Pinpoint the cell where the given text exists, returning its (x, y) midpoint coordinate. 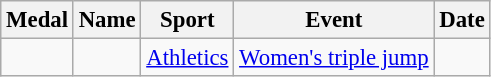
Date (462, 20)
Medal (38, 20)
Athletics (188, 58)
Women's triple jump (334, 58)
Sport (188, 20)
Name (107, 20)
Event (334, 20)
